Return the [x, y] coordinate for the center point of the cell that contains the specified text.  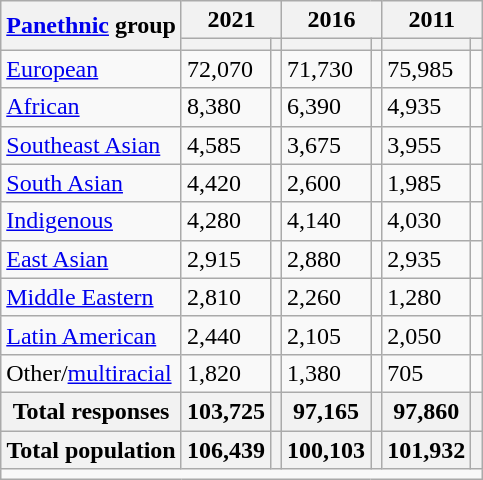
2,600 [326, 183]
75,985 [426, 69]
Total population [92, 449]
8,380 [226, 107]
97,165 [326, 411]
4,585 [226, 145]
4,280 [226, 221]
Indigenous [92, 221]
71,730 [326, 69]
2,935 [426, 259]
2016 [332, 20]
1,380 [326, 373]
72,070 [226, 69]
106,439 [226, 449]
1,280 [426, 297]
2,915 [226, 259]
Southeast Asian [92, 145]
3,675 [326, 145]
4,420 [226, 183]
2,810 [226, 297]
South Asian [92, 183]
4,140 [326, 221]
European [92, 69]
1,820 [226, 373]
2,440 [226, 335]
4,935 [426, 107]
4,030 [426, 221]
East Asian [92, 259]
2011 [432, 20]
2,105 [326, 335]
97,860 [426, 411]
Middle Eastern [92, 297]
101,932 [426, 449]
103,725 [226, 411]
705 [426, 373]
2,260 [326, 297]
Other/multiracial [92, 373]
2,050 [426, 335]
6,390 [326, 107]
Total responses [92, 411]
2,880 [326, 259]
Latin American [92, 335]
Panethnic group [92, 26]
100,103 [326, 449]
1,985 [426, 183]
2021 [231, 20]
African [92, 107]
3,955 [426, 145]
